Provide the [x, y] coordinate of the cell's center where the given text is located.  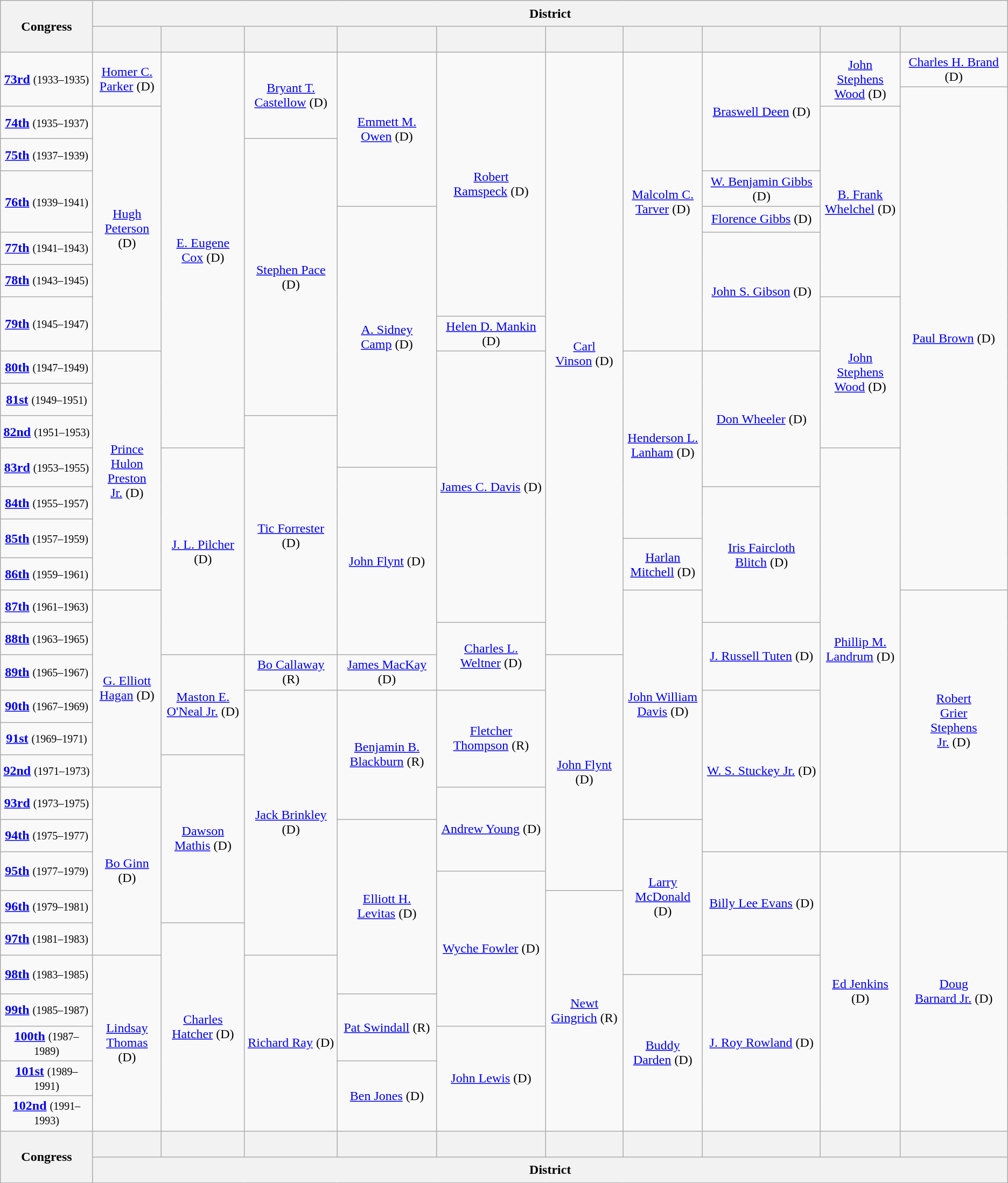
LarryMcDonald (D) [662, 897]
101st (1989–1991) [46, 1078]
John Lewis (D) [491, 1078]
RobertRamspeck (D) [491, 184]
Jack Brinkley (D) [291, 822]
Paul Brown (D) [954, 339]
Billy Lee Evans (D) [761, 903]
100th (1987–1989) [46, 1044]
77th (1941–1943) [46, 248]
92nd (1971–1973) [46, 771]
90th (1967–1969) [46, 706]
Charles H. Brand (D) [954, 70]
97th (1981–1983) [46, 939]
FletcherThompson (R) [491, 738]
Bryant T.Castellow (D) [291, 96]
J. L. Pilcher (D) [202, 551]
B. FrankWhelchel (D) [860, 201]
Henderson L.Lanham (D) [662, 445]
Florence Gibbs (D) [761, 219]
81st (1949–1951) [46, 400]
LindsayThomas (D) [127, 1042]
J. Roy Rowland (D) [761, 1042]
78th (1943–1945) [46, 281]
W. S. Stuckey Jr. (D) [761, 771]
89th (1965–1967) [46, 672]
Bo Ginn (D) [127, 871]
E. EugeneCox (D) [202, 250]
98th (1983–1985) [46, 974]
80th (1947–1949) [46, 367]
86th (1959–1961) [46, 574]
Stephen Pace (D) [291, 277]
Pat Swindall (R) [387, 1027]
96th (1979–1981) [46, 906]
Ed Jenkins (D) [860, 991]
A. SidneyCamp (D) [387, 337]
73rd (1933–1935) [46, 80]
Charles L.Weltner (D) [491, 656]
J. Russell Tuten (D) [761, 656]
HarlanMitchell (D) [662, 564]
DougBarnard Jr. (D) [954, 991]
CharlesHatcher (D) [202, 1026]
Benjamin B.Blackburn (R) [387, 754]
Richard Ray (D) [291, 1042]
Phillip M.Landrum (D) [860, 649]
84th (1955–1957) [46, 503]
HughPeterson (D) [127, 229]
74th (1935–1937) [46, 123]
DawsonMathis (D) [202, 838]
Iris FairclothBlitch (D) [761, 555]
Tic Forrester (D) [291, 535]
83rd (1953–1955) [46, 467]
CarlVinson (D) [584, 353]
Don Wheeler (D) [761, 419]
Ben Jones (D) [387, 1096]
87th (1961–1963) [46, 606]
99th (1985–1987) [46, 1010]
James MacKay (D) [387, 672]
76th (1939–1941) [46, 201]
Bo Callaway (R) [291, 672]
G. ElliottHagan (D) [127, 688]
Maston E.O'Neal Jr. (D) [202, 704]
88th (1963–1965) [46, 639]
Wyche Fowler (D) [491, 948]
91st (1969–1971) [46, 738]
Helen D. Mankin (D) [491, 334]
82nd (1951–1953) [46, 432]
W. Benjamin Gibbs (D) [761, 188]
Braswell Deen (D) [761, 112]
RobertGrierStephensJr. (D) [954, 720]
95th (1977–1979) [46, 871]
Malcolm C.Tarver (D) [662, 201]
79th (1945–1947) [46, 324]
Andrew Young (D) [491, 829]
Emmett M.Owen (D) [387, 129]
PrinceHulonPrestonJr. (D) [127, 471]
93rd (1973–1975) [46, 803]
85th (1957–1959) [46, 538]
James C. Davis (D) [491, 487]
John WilliamDavis (D) [662, 704]
NewtGingrich (R) [584, 1010]
BuddyDarden (D) [662, 1052]
Elliott H.Levitas (D) [387, 906]
102nd (1991–1993) [46, 1114]
John S. Gibson (D) [761, 292]
94th (1975–1977) [46, 835]
Homer C.Parker (D) [127, 80]
75th (1937–1939) [46, 155]
